Locate the cell with the specified text and output its [X, Y] center coordinate. 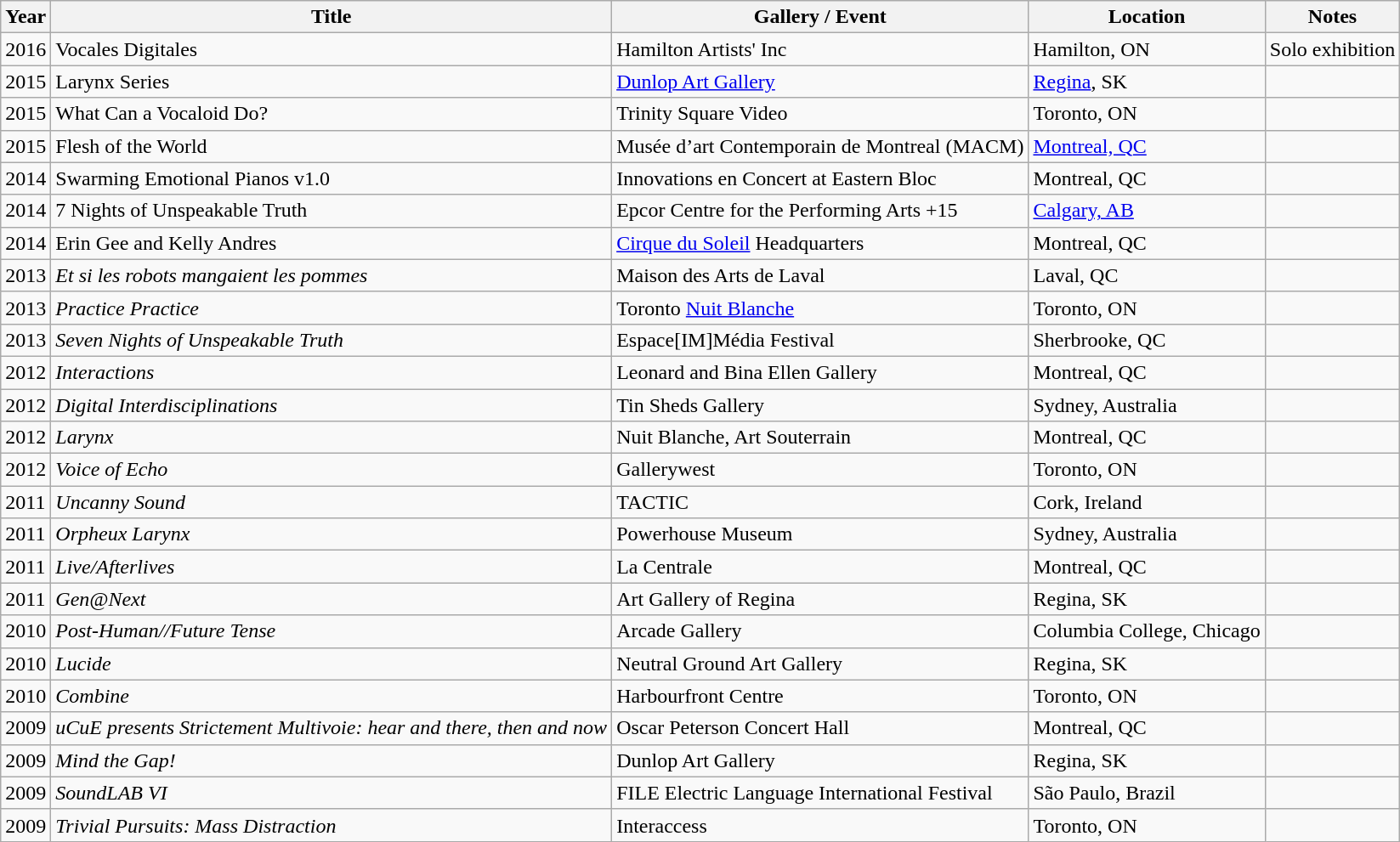
Solo exhibition [1332, 49]
Seven Nights of Unspeakable Truth [332, 340]
7 Nights of Unspeakable Truth [332, 211]
Hamilton Artists' Inc [820, 49]
Gen@Next [332, 599]
Notes [1332, 17]
Et si les robots mangaient les pommes [332, 275]
Maison des Arts de Laval [820, 275]
Arcade Gallery [820, 631]
Orpheux Larynx [332, 534]
Live/Afterlives [332, 567]
Interactions [332, 372]
Hamilton, ON [1147, 49]
Swarming Emotional Pianos v1.0 [332, 178]
What Can a Vocaloid Do? [332, 114]
Harbourfront Centre [820, 696]
Interaccess [820, 825]
Toronto Nuit Blanche [820, 308]
Lucide [332, 664]
Leonard and Bina Ellen Gallery [820, 372]
2016 [26, 49]
Sherbrooke, QC [1147, 340]
Digital Interdisciplinations [332, 405]
Flesh of the World [332, 146]
Oscar Peterson Concert Hall [820, 728]
TACTIC [820, 502]
Gallerywest [820, 470]
Innovations en Concert at Eastern Bloc [820, 178]
FILE Electric Language International Festival [820, 793]
Voice of Echo [332, 470]
Epcor Centre for the Performing Arts +15 [820, 211]
Title [332, 17]
Cork, Ireland [1147, 502]
Espace[IM]Média Festival [820, 340]
Vocales Digitales [332, 49]
Columbia College, Chicago [1147, 631]
Cirque du Soleil Headquarters [820, 243]
SoundLAB VI [332, 793]
Tin Sheds Gallery [820, 405]
Larynx [332, 438]
Laval, QC [1147, 275]
uCuE presents Strictement Multivoie: hear and there, then and now [332, 728]
Trinity Square Video [820, 114]
Calgary, AB [1147, 211]
Musée d’art Contemporain de Montreal (MACM) [820, 146]
São Paulo, Brazil [1147, 793]
Art Gallery of Regina [820, 599]
Erin Gee and Kelly Andres [332, 243]
Larynx Series [332, 82]
Nuit Blanche, Art Souterrain [820, 438]
Practice Practice [332, 308]
Powerhouse Museum [820, 534]
Post-Human//Future Tense [332, 631]
Location [1147, 17]
Mind the Gap! [332, 760]
Year [26, 17]
Trivial Pursuits: Mass Distraction [332, 825]
La Centrale [820, 567]
Combine [332, 696]
Uncanny Sound [332, 502]
Neutral Ground Art Gallery [820, 664]
Gallery / Event [820, 17]
